Identify which cell holds the provided text, then report its (x, y) central coordinate. 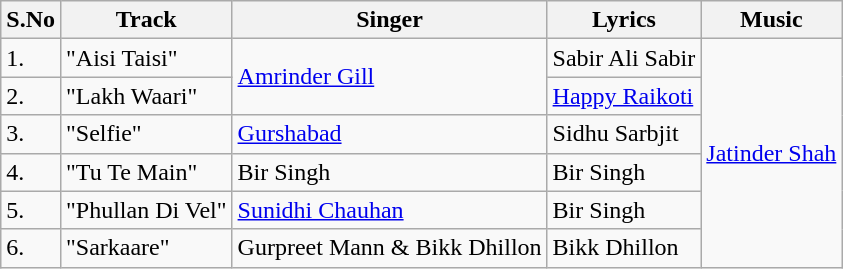
Amrinder Gill (390, 77)
Lyrics (624, 20)
Music (772, 20)
6. (31, 248)
Gurpreet Mann & Bikk Dhillon (390, 248)
Track (146, 20)
Jatinder Shah (772, 153)
Sunidhi Chauhan (390, 210)
3. (31, 134)
Gurshabad (390, 134)
Bikk Dhillon (624, 248)
Sidhu Sarbjit (624, 134)
4. (31, 172)
"Aisi Taisi" (146, 58)
1. (31, 58)
2. (31, 96)
"Tu Te Main" (146, 172)
Sabir Ali Sabir (624, 58)
S.No (31, 20)
"Lakh Waari" (146, 96)
5. (31, 210)
"Phullan Di Vel" (146, 210)
"Selfie" (146, 134)
Happy Raikoti (624, 96)
"Sarkaare" (146, 248)
Singer (390, 20)
